For the text-containing cell, return its midpoint in [X, Y] coordinate format. 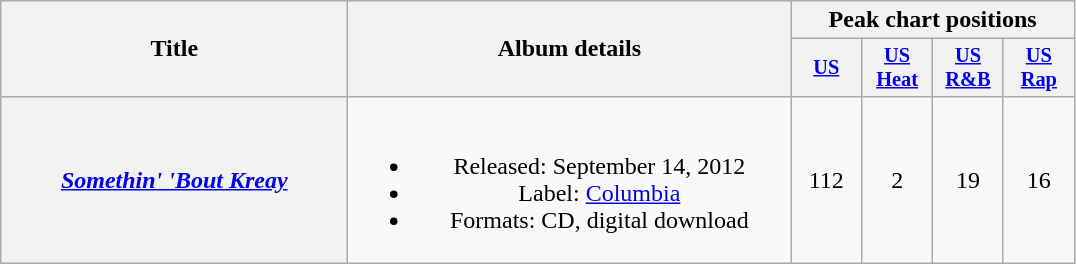
US [826, 68]
US Heat [898, 68]
Title [174, 49]
Peak chart positions [932, 20]
Somethin' 'Bout Kreay [174, 180]
US R&B [968, 68]
112 [826, 180]
2 [898, 180]
Album details [570, 49]
16 [1038, 180]
US Rap [1038, 68]
Released: September 14, 2012Label: ColumbiaFormats: CD, digital download [570, 180]
19 [968, 180]
